Extract the (x, y) coordinate from the center of the cell holding the provided text.  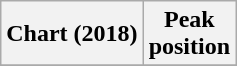
Chart (2018) (72, 34)
Peakposition (189, 34)
